Determine the (x, y) coordinate at the center of the cell enclosing the given text.  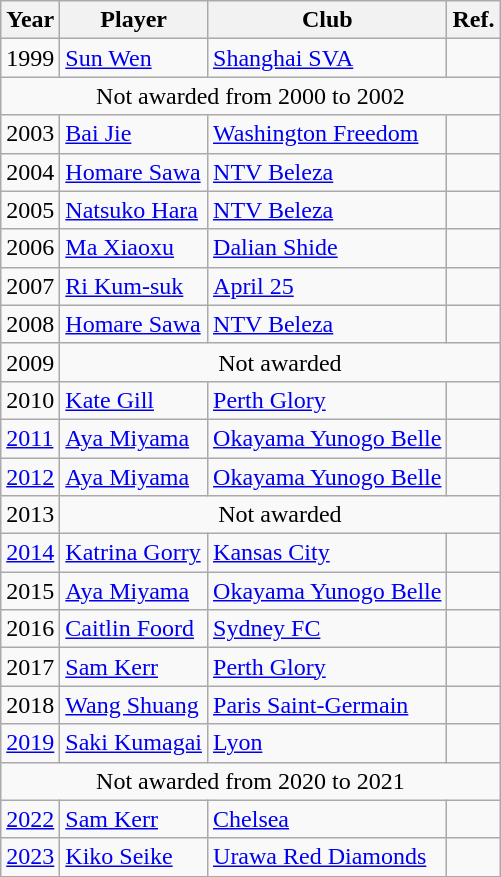
Caitlin Foord (134, 629)
2005 (30, 210)
2007 (30, 286)
2018 (30, 705)
2006 (30, 248)
2022 (30, 819)
Paris Saint-Germain (328, 705)
2013 (30, 515)
Katrina Gorry (134, 553)
Wang Shuang (134, 705)
2003 (30, 134)
Ri Kum-suk (134, 286)
2011 (30, 438)
2008 (30, 324)
Sun Wen (134, 58)
2015 (30, 591)
Ref. (474, 20)
April 25 (328, 286)
1999 (30, 58)
2014 (30, 553)
2019 (30, 743)
Player (134, 20)
2010 (30, 400)
Kansas City (328, 553)
Bai Jie (134, 134)
2023 (30, 857)
Not awarded from 2020 to 2021 (250, 781)
Year (30, 20)
Ma Xiaoxu (134, 248)
2012 (30, 477)
Dalian Shide (328, 248)
2009 (30, 362)
Shanghai SVA (328, 58)
Kiko Seike (134, 857)
Sydney FC (328, 629)
Not awarded from 2000 to 2002 (250, 96)
2004 (30, 172)
Kate Gill (134, 400)
Lyon (328, 743)
2016 (30, 629)
Club (328, 20)
Washington Freedom (328, 134)
Chelsea (328, 819)
Natsuko Hara (134, 210)
Urawa Red Diamonds (328, 857)
Saki Kumagai (134, 743)
2017 (30, 667)
